From the cell containing the given text, extract its center point as (x, y) coordinate. 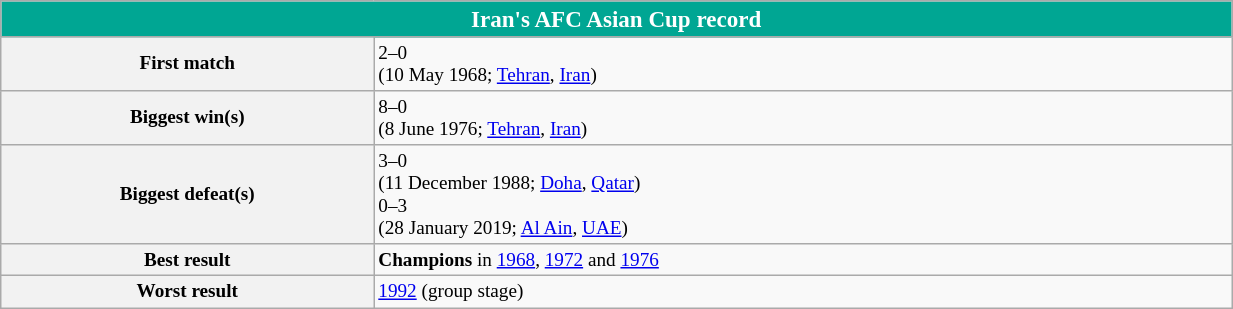
Worst result (188, 292)
Champions in 1968, 1972 and 1976 (803, 260)
2–0 (10 May 1968; Tehran, Iran) (803, 64)
8–0 (8 June 1976; Tehran, Iran) (803, 118)
Iran's AFC Asian Cup record (616, 19)
Biggest defeat(s) (188, 194)
Best result (188, 260)
1992 (group stage) (803, 292)
3–0 (11 December 1988; Doha, Qatar) 0–3 (28 January 2019; Al Ain, UAE) (803, 194)
First match (188, 64)
Biggest win(s) (188, 118)
